For the text-containing cell, return its midpoint in [X, Y] coordinate format. 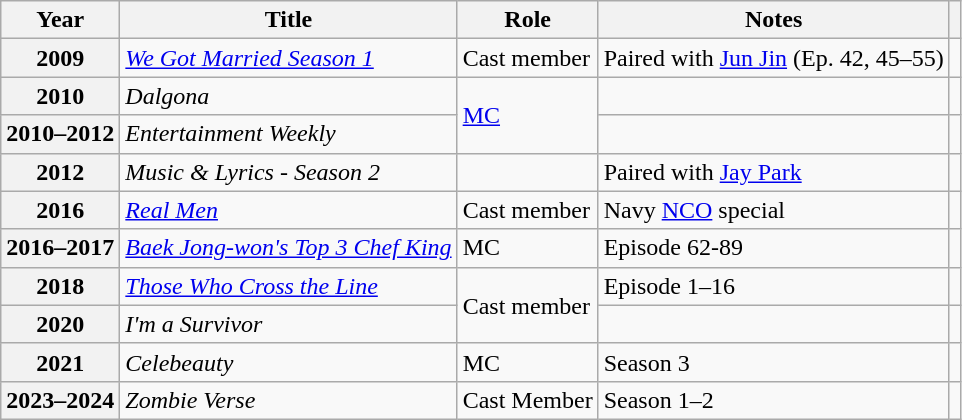
2009 [60, 58]
Season 1–2 [774, 400]
2020 [60, 324]
2021 [60, 362]
Entertainment Weekly [288, 134]
Episode 62-89 [774, 248]
Cast Member [528, 400]
Notes [774, 20]
We Got Married Season 1 [288, 58]
Real Men [288, 210]
Celebeauty [288, 362]
Baek Jong-won's Top 3 Chef King [288, 248]
2010 [60, 96]
Season 3 [774, 362]
2023–2024 [60, 400]
2012 [60, 172]
Zombie Verse [288, 400]
Dalgona [288, 96]
Role [528, 20]
Paired with Jun Jin (Ep. 42, 45–55) [774, 58]
Navy NCO special [774, 210]
2016 [60, 210]
Title [288, 20]
2010–2012 [60, 134]
Those Who Cross the Line [288, 286]
2018 [60, 286]
2016–2017 [60, 248]
I'm a Survivor [288, 324]
Episode 1–16 [774, 286]
Paired with Jay Park [774, 172]
Year [60, 20]
Music & Lyrics - Season 2 [288, 172]
